Extract the (X, Y) coordinate from the center of the cell holding the provided text.  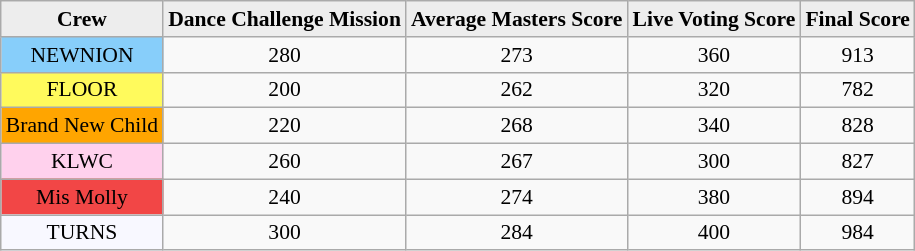
273 (517, 55)
KLWC (82, 162)
340 (714, 126)
360 (714, 55)
782 (858, 90)
828 (858, 126)
Crew (82, 19)
400 (714, 233)
NEWNION (82, 55)
Average Masters Score (517, 19)
Live Voting Score (714, 19)
284 (517, 233)
220 (284, 126)
274 (517, 197)
Final Score (858, 19)
Dance Challenge Mission (284, 19)
200 (284, 90)
TURNS (82, 233)
FLOOR (82, 90)
240 (284, 197)
267 (517, 162)
913 (858, 55)
984 (858, 233)
320 (714, 90)
268 (517, 126)
827 (858, 162)
Mis Molly (82, 197)
380 (714, 197)
894 (858, 197)
260 (284, 162)
280 (284, 55)
262 (517, 90)
Brand New Child (82, 126)
